Locate the cell with the specified text and output its [x, y] center coordinate. 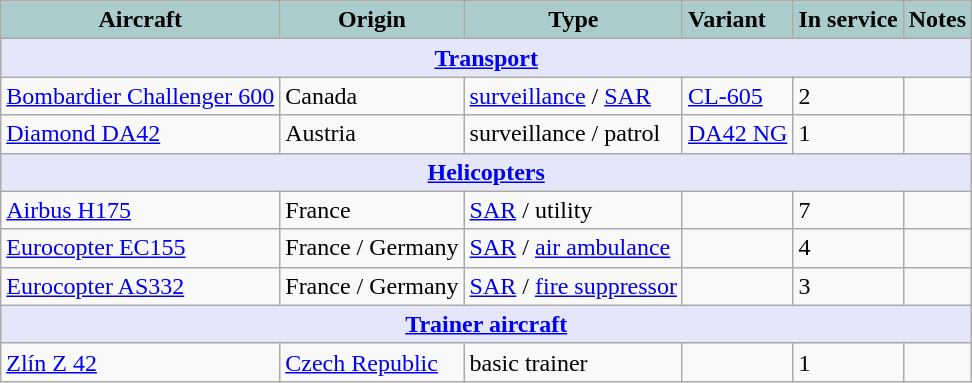
4 [848, 248]
2 [848, 96]
Origin [372, 20]
SAR / utility [573, 210]
In service [848, 20]
7 [848, 210]
3 [848, 286]
DA42 NG [737, 134]
Variant [737, 20]
surveillance / patrol [573, 134]
Aircraft [140, 20]
Trainer aircraft [486, 324]
Diamond DA42 [140, 134]
Airbus H175 [140, 210]
Transport [486, 58]
Czech Republic [372, 362]
Austria [372, 134]
Eurocopter AS332 [140, 286]
CL-605 [737, 96]
surveillance / SAR [573, 96]
Bombardier Challenger 600 [140, 96]
Helicopters [486, 172]
SAR / fire suppressor [573, 286]
Canada [372, 96]
France [372, 210]
Type [573, 20]
Eurocopter EC155 [140, 248]
SAR / air ambulance [573, 248]
Zlín Z 42 [140, 362]
Notes [937, 20]
basic trainer [573, 362]
